Scan for the cell matching the given text and deliver its [X, Y] coordinate at center. 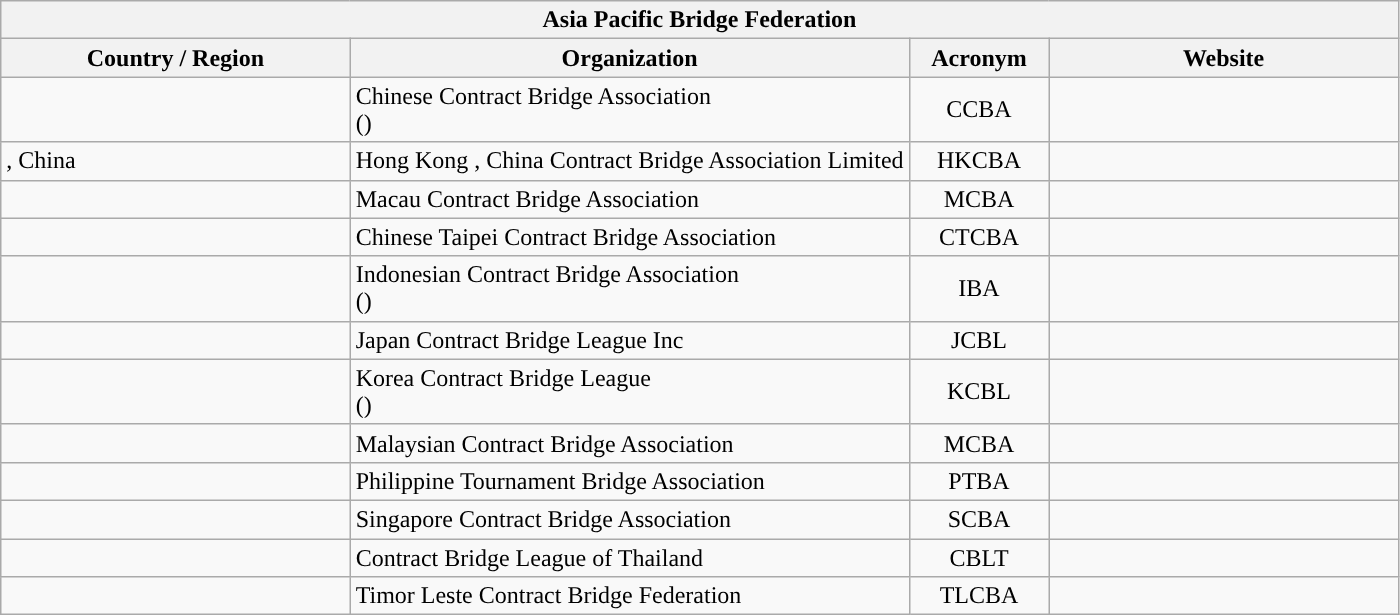
CCBA [979, 110]
PTBA [979, 481]
TLCBA [979, 596]
Korea Contract Bridge League() [630, 392]
Chinese Contract Bridge Association() [630, 110]
Macau Contract Bridge Association [630, 199]
CTCBA [979, 237]
Contract Bridge League of Thailand [630, 557]
Website [1224, 58]
Chinese Taipei Contract Bridge Association [630, 237]
Hong Kong , China Contract Bridge Association Limited [630, 161]
Country / Region [176, 58]
HKCBA [979, 161]
JCBL [979, 340]
Acronym [979, 58]
CBLT [979, 557]
, China [176, 161]
KCBL [979, 392]
IBA [979, 288]
Asia Pacific Bridge Federation [700, 20]
Timor Leste Contract Bridge Federation [630, 596]
Indonesian Contract Bridge Association() [630, 288]
Japan Contract Bridge League Inc [630, 340]
Singapore Contract Bridge Association [630, 519]
Organization [630, 58]
SCBA [979, 519]
Philippine Tournament Bridge Association [630, 481]
Malaysian Contract Bridge Association [630, 443]
